From the cell containing the given text, extract its center point as (X, Y) coordinate. 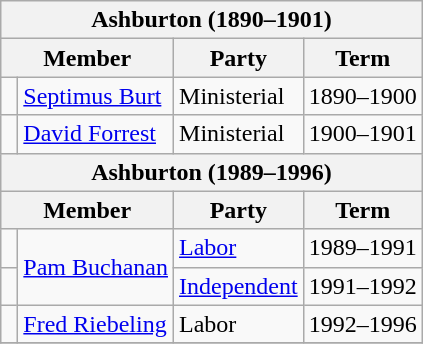
Septimus Burt (96, 96)
Independent (239, 286)
1991–1992 (362, 286)
Ashburton (1989–1996) (212, 172)
David Forrest (96, 134)
Ashburton (1890–1901) (212, 20)
1989–1991 (362, 248)
1900–1901 (362, 134)
Pam Buchanan (96, 267)
1890–1900 (362, 96)
Fred Riebeling (96, 324)
1992–1996 (362, 324)
